Scan for the cell matching the given text and deliver its (X, Y) coordinate at center. 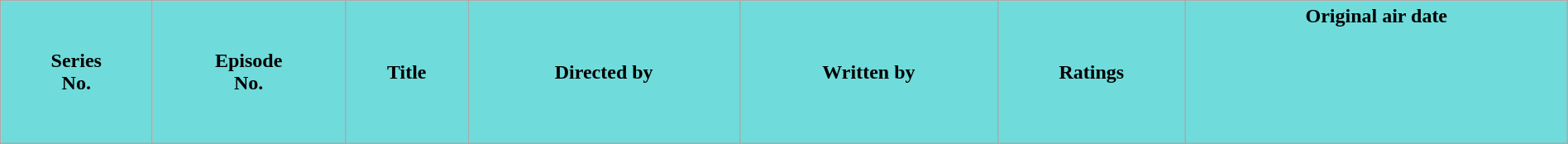
SeriesNo. (76, 73)
EpisodeNo. (249, 73)
Title (407, 73)
Written by (868, 73)
Ratings (1092, 73)
Original air date (1376, 73)
Directed by (604, 73)
